Extract the [x, y] coordinate from the center of the cell holding the provided text.  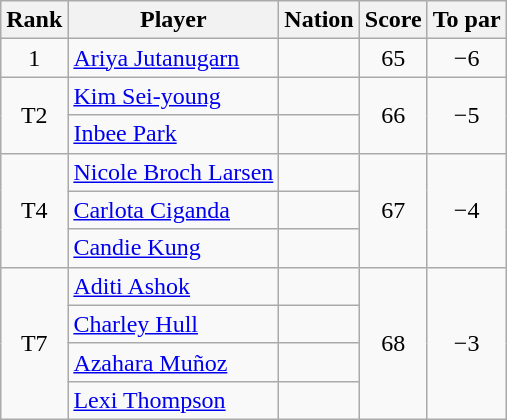
Inbee Park [174, 134]
Ariya Jutanugarn [174, 58]
Kim Sei-young [174, 96]
Score [393, 20]
Azahara Muñoz [174, 362]
To par [466, 20]
Aditi Ashok [174, 286]
Nicole Broch Larsen [174, 172]
65 [393, 58]
Carlota Ciganda [174, 210]
T2 [34, 115]
67 [393, 210]
68 [393, 343]
66 [393, 115]
Lexi Thompson [174, 400]
−4 [466, 210]
Player [174, 20]
Candie Kung [174, 248]
T7 [34, 343]
−6 [466, 58]
Charley Hull [174, 324]
T4 [34, 210]
Nation [319, 20]
1 [34, 58]
−3 [466, 343]
−5 [466, 115]
Rank [34, 20]
